Identify which cell holds the provided text, then report its [x, y] central coordinate. 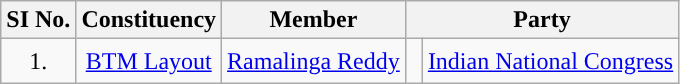
Member [314, 20]
Party [542, 20]
Ramalinga Reddy [314, 62]
1. [38, 62]
Constituency [149, 20]
SI No. [38, 20]
BTM Layout [149, 62]
Indian National Congress [550, 62]
